Output the [x, y] coordinate of the center of the cell containing the given text.  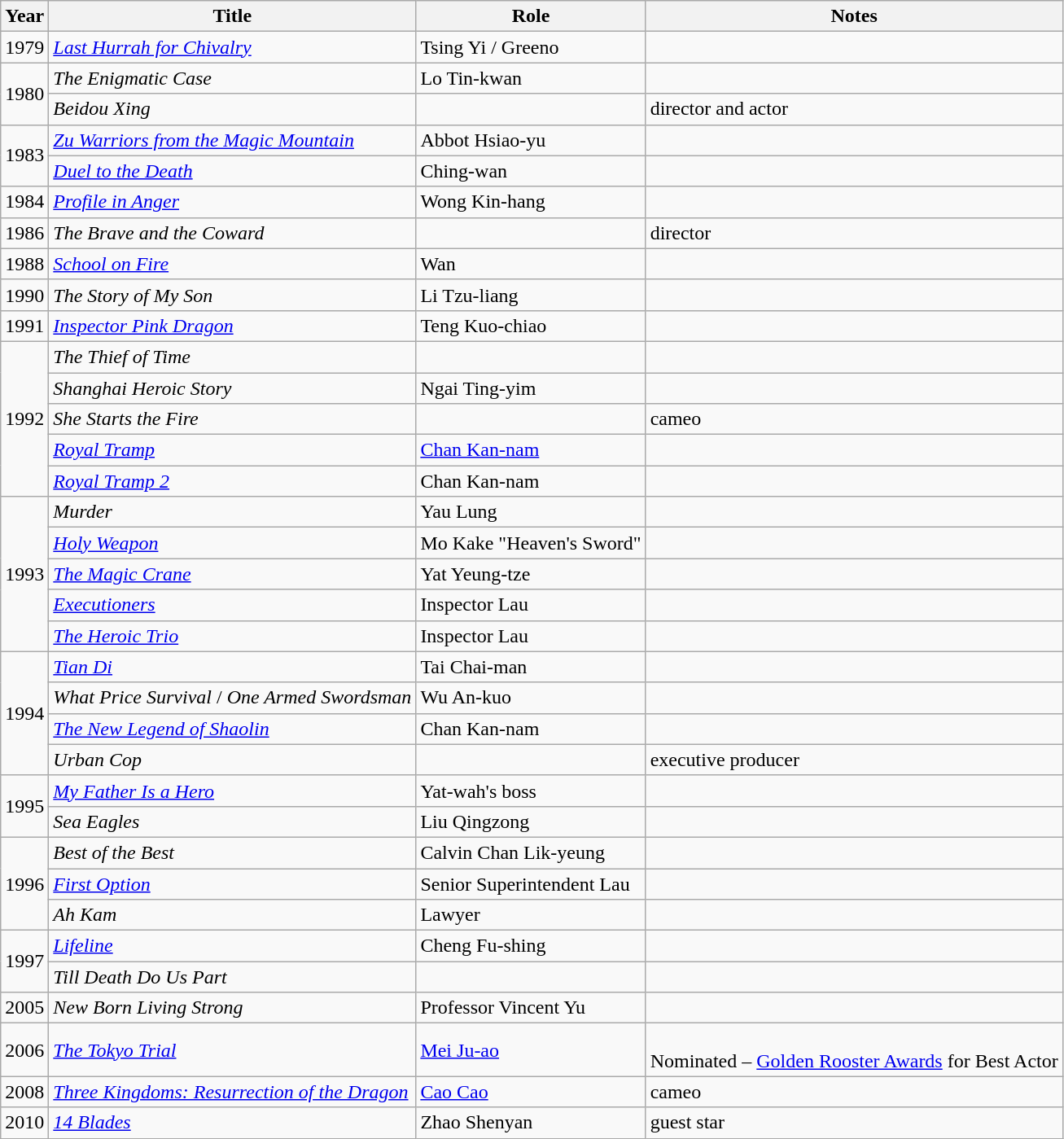
guest star [854, 1123]
Ching-wan [531, 171]
Cao Cao [531, 1092]
Wu An-kuo [531, 698]
Title [233, 16]
Three Kingdoms: Resurrection of the Dragon [233, 1092]
1986 [24, 233]
Notes [854, 16]
Nominated – Golden Rooster Awards for Best Actor [854, 1050]
Zu Warriors from the Magic Mountain [233, 140]
2005 [24, 1008]
The Heroic Trio [233, 636]
1979 [24, 47]
Royal Tramp [233, 450]
The Brave and the Coward [233, 233]
Tsing Yi / Greeno [531, 47]
Professor Vincent Yu [531, 1008]
1994 [24, 713]
2010 [24, 1123]
The Enigmatic Case [233, 78]
The Thief of Time [233, 357]
My Father Is a Hero [233, 791]
The Story of My Son [233, 295]
1980 [24, 94]
Inspector Pink Dragon [233, 326]
School on Fire [233, 264]
Mo Kake "Heaven's Sword" [531, 543]
Urban Cop [233, 760]
executive producer [854, 760]
The Magic Crane [233, 574]
1992 [24, 418]
Shanghai Heroic Story [233, 388]
1984 [24, 202]
2008 [24, 1092]
Liu Qingzong [531, 821]
Mei Ju-ao [531, 1050]
Beidou Xing [233, 109]
Duel to the Death [233, 171]
Li Tzu-liang [531, 295]
What Price Survival / One Armed Swordsman [233, 698]
director and actor [854, 109]
1983 [24, 156]
Year [24, 16]
The New Legend of Shaolin [233, 729]
1988 [24, 264]
Royal Tramp 2 [233, 481]
Wong Kin-hang [531, 202]
Calvin Chan Lik-yeung [531, 852]
Executioners [233, 605]
Cheng Fu-shing [531, 946]
Lifeline [233, 946]
Last Hurrah for Chivalry [233, 47]
Tai Chai-man [531, 667]
Senior Superintendent Lau [531, 883]
Role [531, 16]
Yat-wah's boss [531, 791]
1990 [24, 295]
New Born Living Strong [233, 1008]
Holy Weapon [233, 543]
Murder [233, 512]
1993 [24, 574]
Best of the Best [233, 852]
1996 [24, 883]
1995 [24, 806]
Till Death Do Us Part [233, 977]
14 Blades [233, 1123]
2006 [24, 1050]
Yau Lung [531, 512]
1997 [24, 962]
1991 [24, 326]
Lo Tin-kwan [531, 78]
Ah Kam [233, 915]
First Option [233, 883]
director [854, 233]
Zhao Shenyan [531, 1123]
Tian Di [233, 667]
Sea Eagles [233, 821]
Ngai Ting-yim [531, 388]
Wan [531, 264]
She Starts the Fire [233, 419]
Profile in Anger [233, 202]
Lawyer [531, 915]
The Tokyo Trial [233, 1050]
Abbot Hsiao-yu [531, 140]
Yat Yeung-tze [531, 574]
Teng Kuo-chiao [531, 326]
